Find where the given text appears and provide that cell's center as (X, Y) coordinate. 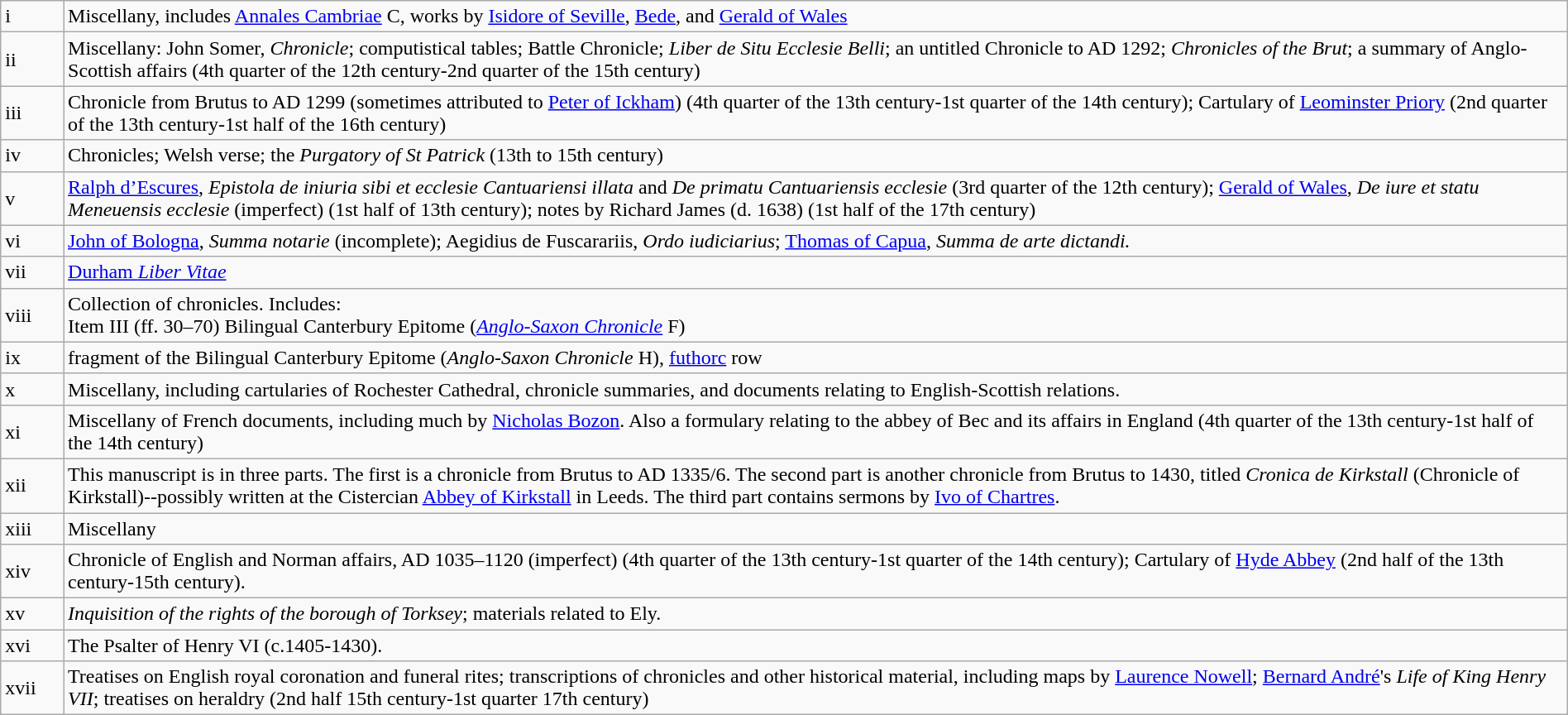
v (32, 199)
ix (32, 357)
vi (32, 241)
xiii (32, 529)
The Psalter of Henry VI (c.1405-1430). (815, 645)
xv (32, 614)
Inquisition of the rights of the borough of Torksey; materials related to Ely. (815, 614)
xvii (32, 689)
Miscellany, includes Annales Cambriae C, works by Isidore of Seville, Bede, and Gerald of Wales (815, 17)
fragment of the Bilingual Canterbury Epitome (Anglo-Saxon Chronicle H), futhorc row (815, 357)
Durham Liber Vitae (815, 272)
viii (32, 314)
Miscellany (815, 529)
vii (32, 272)
xii (32, 485)
ii (32, 60)
iii (32, 113)
xvi (32, 645)
Chronicles; Welsh verse; the Purgatory of St Patrick (13th to 15th century) (815, 156)
John of Bologna, Summa notarie (incomplete); Aegidius de Fuscarariis, Ordo iudiciarius; Thomas of Capua, Summa de arte dictandi. (815, 241)
x (32, 389)
i (32, 17)
xiv (32, 571)
Collection of chronicles. Includes:Item III (ff. 30–70) Bilingual Canterbury Epitome (Anglo-Saxon Chronicle F) (815, 314)
Miscellany, including cartularies of Rochester Cathedral, chronicle summaries, and documents relating to English-Scottish relations. (815, 389)
iv (32, 156)
xi (32, 432)
